Return the (x, y) coordinate for the center point of the cell that contains the specified text.  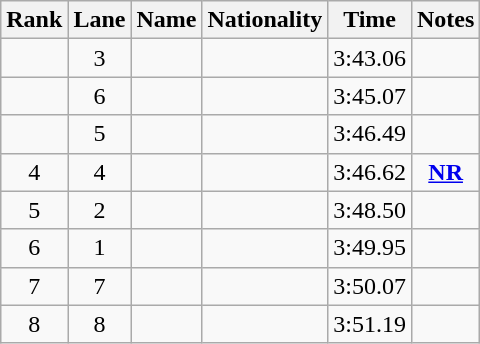
2 (100, 210)
3:51.19 (370, 324)
3:48.50 (370, 210)
3 (100, 58)
Notes (445, 20)
Time (370, 20)
Rank (34, 20)
3:45.07 (370, 96)
Lane (100, 20)
3:46.62 (370, 172)
Nationality (265, 20)
3:50.07 (370, 286)
3:46.49 (370, 134)
Name (166, 20)
3:49.95 (370, 248)
1 (100, 248)
3:43.06 (370, 58)
NR (445, 172)
